Output the [x, y] coordinate of the center of the cell containing the given text.  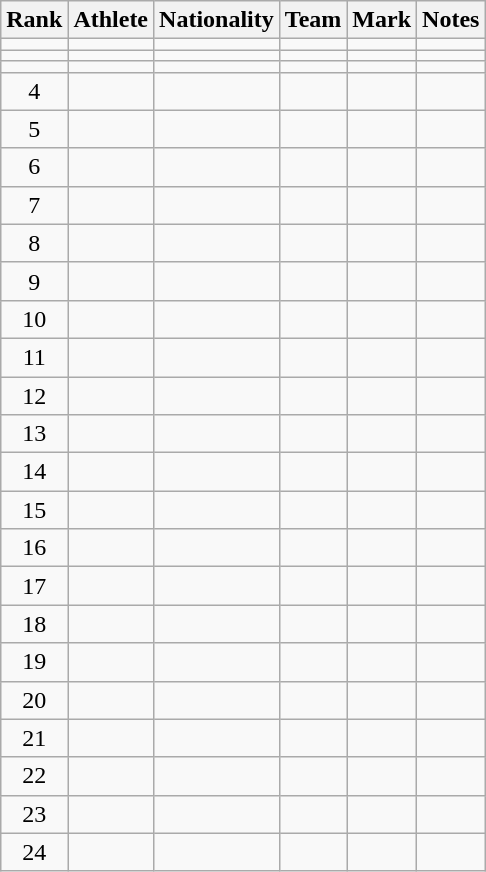
16 [34, 548]
11 [34, 357]
5 [34, 129]
22 [34, 776]
13 [34, 434]
Notes [451, 20]
Athlete [111, 20]
Team [313, 20]
9 [34, 281]
20 [34, 700]
19 [34, 662]
8 [34, 243]
4 [34, 91]
12 [34, 395]
6 [34, 167]
7 [34, 205]
23 [34, 814]
21 [34, 738]
14 [34, 472]
Nationality [217, 20]
10 [34, 319]
17 [34, 586]
18 [34, 624]
Rank [34, 20]
15 [34, 510]
24 [34, 852]
Mark [382, 20]
